Find where the given text appears and provide that cell's center as [x, y] coordinate. 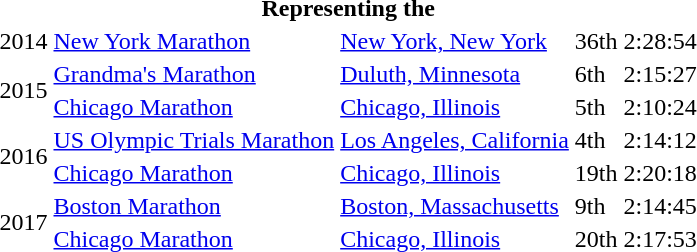
US Olympic Trials Marathon [194, 140]
New York, New York [455, 41]
9th [596, 206]
Boston, Massachusetts [455, 206]
Boston Marathon [194, 206]
6th [596, 74]
4th [596, 140]
Los Angeles, California [455, 140]
5th [596, 107]
Duluth, Minnesota [455, 74]
New York Marathon [194, 41]
Grandma's Marathon [194, 74]
19th [596, 173]
36th [596, 41]
